Pinpoint the cell where the given text exists, returning its [X, Y] midpoint coordinate. 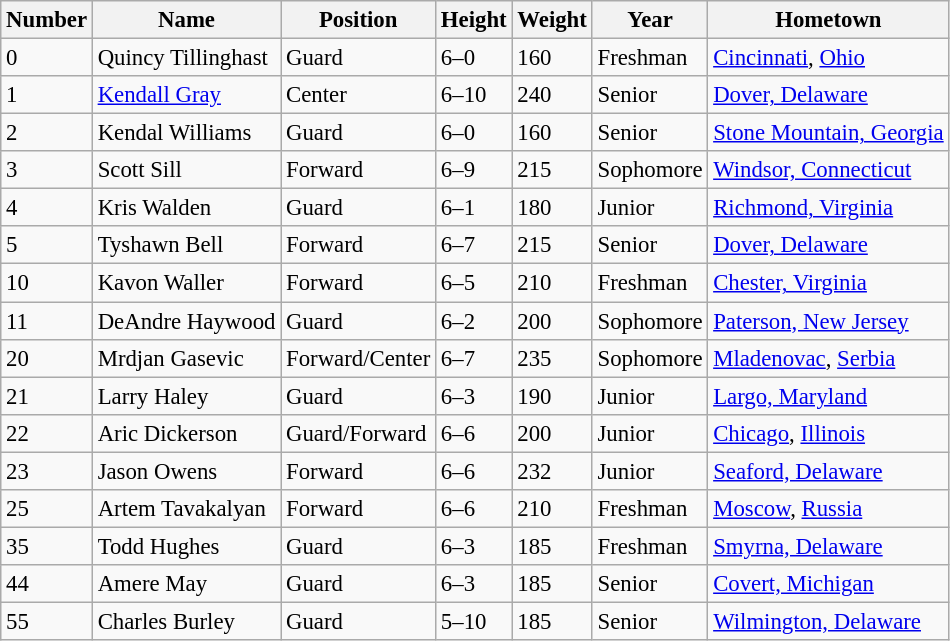
11 [47, 321]
Jason Owens [186, 471]
6–5 [474, 283]
35 [47, 546]
Larry Haley [186, 396]
Forward/Center [358, 358]
Cincinnati, Ohio [828, 58]
Amere May [186, 584]
Number [47, 20]
Seaford, Delaware [828, 471]
6–1 [474, 208]
Guard/Forward [358, 433]
25 [47, 509]
Artem Tavakalyan [186, 509]
44 [47, 584]
Moscow, Russia [828, 509]
235 [552, 358]
6–9 [474, 170]
DeAndre Haywood [186, 321]
190 [552, 396]
4 [47, 208]
Chester, Virginia [828, 283]
Windsor, Connecticut [828, 170]
Richmond, Virginia [828, 208]
6–2 [474, 321]
Kendall Gray [186, 95]
2 [47, 133]
3 [47, 170]
Name [186, 20]
Height [474, 20]
0 [47, 58]
21 [47, 396]
Wilmington, Delaware [828, 621]
Scott Sill [186, 170]
Position [358, 20]
Mrdjan Gasevic [186, 358]
1 [47, 95]
55 [47, 621]
Kendal Williams [186, 133]
Paterson, New Jersey [828, 321]
Smyrna, Delaware [828, 546]
Largo, Maryland [828, 396]
180 [552, 208]
Stone Mountain, Georgia [828, 133]
Quincy Tillinghast [186, 58]
240 [552, 95]
Weight [552, 20]
Center [358, 95]
Mladenovac, Serbia [828, 358]
Chicago, Illinois [828, 433]
Hometown [828, 20]
Year [650, 20]
Todd Hughes [186, 546]
Charles Burley [186, 621]
5–10 [474, 621]
Tyshawn Bell [186, 245]
Covert, Michigan [828, 584]
Kavon Waller [186, 283]
23 [47, 471]
Aric Dickerson [186, 433]
10 [47, 283]
22 [47, 433]
Kris Walden [186, 208]
6–10 [474, 95]
20 [47, 358]
232 [552, 471]
5 [47, 245]
